Provide the (x, y) coordinate of the cell's center where the given text is located.  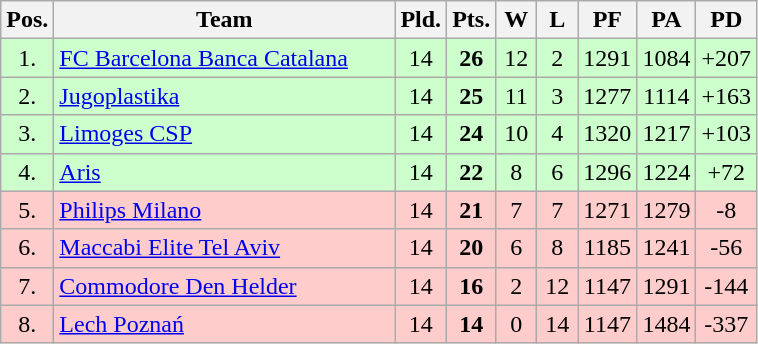
1217 (666, 134)
1277 (608, 96)
Philips Milano (224, 210)
11 (516, 96)
24 (472, 134)
21 (472, 210)
-8 (726, 210)
4 (558, 134)
FC Barcelona Banca Catalana (224, 58)
1224 (666, 172)
5. (28, 210)
1279 (666, 210)
L (558, 20)
1241 (666, 248)
1271 (608, 210)
PF (608, 20)
2. (28, 96)
Commodore Den Helder (224, 286)
0 (516, 324)
+163 (726, 96)
8. (28, 324)
1484 (666, 324)
Pts. (472, 20)
-144 (726, 286)
1320 (608, 134)
-56 (726, 248)
1. (28, 58)
1084 (666, 58)
Maccabi Elite Tel Aviv (224, 248)
7. (28, 286)
+207 (726, 58)
1296 (608, 172)
Pos. (28, 20)
10 (516, 134)
3 (558, 96)
25 (472, 96)
6. (28, 248)
1185 (608, 248)
PA (666, 20)
22 (472, 172)
+72 (726, 172)
Pld. (421, 20)
PD (726, 20)
1114 (666, 96)
20 (472, 248)
Limoges CSP (224, 134)
+103 (726, 134)
-337 (726, 324)
16 (472, 286)
Team (224, 20)
4. (28, 172)
Aris (224, 172)
Jugoplastika (224, 96)
3. (28, 134)
26 (472, 58)
W (516, 20)
Lech Poznań (224, 324)
